From the cell containing the given text, extract its center point as [x, y] coordinate. 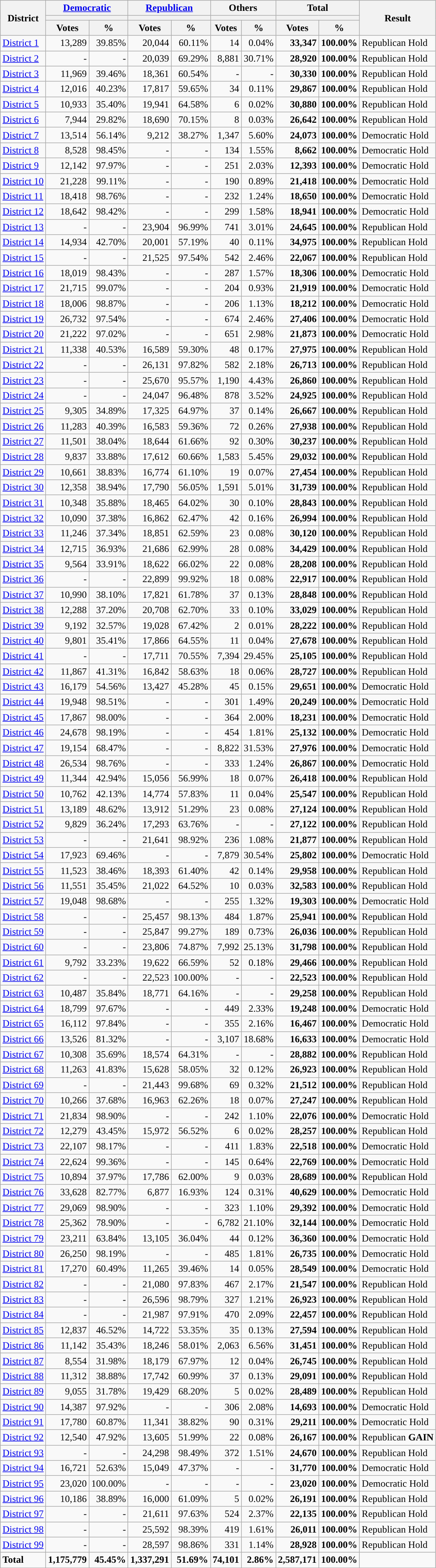
District 43 [23, 687]
64.31% [191, 1054]
24,298 [150, 1453]
449 [226, 1008]
64.55% [191, 640]
7,879 [226, 855]
327 [226, 1299]
18.68% [259, 1039]
District 94 [23, 1468]
60.99% [191, 1376]
20,249 [297, 702]
190 [226, 181]
60.54% [191, 74]
District 3 [23, 74]
12,715 [68, 549]
11,265 [150, 1269]
38.46% [109, 870]
33.88% [109, 457]
1,591 [226, 488]
299 [226, 212]
10,990 [68, 595]
16,721 [68, 1468]
District 36 [23, 579]
12,288 [68, 610]
27,594 [297, 1330]
30.54% [259, 855]
22,457 [297, 1315]
21,641 [150, 840]
37.68% [109, 1100]
15,049 [150, 1468]
11,246 [68, 533]
35.41% [109, 640]
1.08% [259, 840]
31,739 [297, 488]
34,975 [297, 242]
7,992 [226, 947]
32,144 [297, 1223]
11,283 [68, 426]
66.02% [191, 564]
26,167 [297, 1438]
District 72 [23, 1131]
43.45% [109, 1131]
98.51% [109, 702]
31.98% [109, 1361]
35.43% [109, 1345]
29.45% [259, 656]
District 18 [23, 304]
28,549 [297, 1269]
District 58 [23, 917]
27,938 [297, 426]
0.06% [259, 671]
21,987 [150, 1315]
2.08% [259, 1407]
13,912 [150, 809]
District 41 [23, 656]
38.82% [191, 1422]
District 13 [23, 227]
20,044 [150, 43]
31.78% [109, 1391]
District 70 [23, 1100]
34,429 [297, 549]
12,540 [68, 1438]
18,642 [68, 212]
17,711 [150, 656]
35.88% [109, 503]
9,055 [68, 1391]
52 [226, 963]
8,554 [68, 1361]
32.57% [109, 625]
26,667 [297, 411]
District 4 [23, 89]
124 [226, 1192]
District 71 [23, 1116]
1.83% [259, 1146]
30 [226, 503]
40.39% [109, 426]
26,735 [297, 1254]
District 66 [23, 1039]
9,192 [68, 625]
District 37 [23, 595]
15,972 [150, 1131]
35.69% [109, 1054]
33 [226, 610]
2.00% [259, 717]
0.15% [259, 687]
2.98% [259, 334]
District 57 [23, 901]
74,101 [226, 1560]
19 [226, 472]
19,429 [150, 1391]
22,899 [150, 579]
22,769 [297, 1161]
64.02% [191, 503]
0.17% [259, 349]
27,124 [297, 809]
1,175,779 [68, 1560]
District 74 [23, 1161]
27,975 [297, 349]
District 97 [23, 1514]
16,583 [150, 426]
67.42% [191, 625]
30,237 [297, 442]
2.37% [259, 1514]
37.97% [109, 1177]
14,934 [68, 242]
2.18% [259, 365]
21,418 [297, 181]
10,894 [68, 1177]
59.30% [191, 349]
9,564 [68, 564]
28,257 [297, 1131]
28,208 [297, 564]
18,231 [297, 717]
13,427 [150, 687]
32,583 [297, 886]
Result [397, 18]
1,583 [226, 457]
25,362 [68, 1223]
467 [226, 1284]
11,338 [68, 349]
74.87% [191, 947]
0.16% [259, 518]
40 [226, 242]
16,179 [68, 687]
0.93% [259, 288]
District 48 [23, 763]
District 2 [23, 58]
District 67 [23, 1054]
34 [226, 89]
58.05% [191, 1070]
58.63% [191, 671]
District 35 [23, 564]
15,056 [150, 779]
26,596 [150, 1299]
26,418 [297, 779]
674 [226, 319]
12,358 [68, 488]
62.47% [191, 518]
24,925 [297, 395]
District 95 [23, 1483]
District 12 [23, 212]
10,266 [68, 1100]
12,142 [68, 165]
11,263 [68, 1070]
14,693 [297, 1407]
25.13% [259, 947]
10,090 [68, 518]
24,670 [297, 1453]
District 42 [23, 671]
District 20 [23, 334]
26,011 [297, 1529]
District 10 [23, 181]
18,771 [150, 993]
331 [226, 1545]
0.73% [259, 932]
419 [226, 1529]
99.68% [191, 1085]
0.26% [259, 426]
District 28 [23, 457]
8 [226, 120]
17,866 [150, 640]
22,624 [68, 1161]
District 21 [23, 349]
542 [226, 258]
18,799 [68, 1008]
16,467 [297, 1024]
97.67% [109, 1008]
99.36% [109, 1161]
District 73 [23, 1146]
56.99% [191, 779]
6.56% [259, 1345]
14,387 [68, 1407]
29,091 [297, 1376]
18,246 [150, 1345]
251 [226, 165]
District 32 [23, 518]
582 [226, 365]
25,847 [150, 932]
21.10% [259, 1223]
61.10% [191, 472]
District 56 [23, 886]
17,780 [68, 1422]
38.89% [109, 1499]
17,923 [68, 855]
District 85 [23, 1330]
70.55% [191, 656]
204 [226, 288]
22,135 [297, 1514]
26,250 [68, 1254]
28,928 [297, 1545]
81.32% [109, 1039]
District 77 [23, 1208]
99.07% [109, 288]
72 [226, 426]
27,247 [297, 1100]
47.37% [191, 1468]
90 [226, 1422]
18,418 [68, 196]
3.52% [259, 395]
2.86% [259, 1560]
29,032 [297, 457]
37.34% [109, 533]
26,191 [297, 1499]
38.10% [109, 595]
48 [226, 349]
District 92 [23, 1438]
District 1 [23, 43]
26,860 [297, 380]
24,678 [68, 733]
63.84% [109, 1238]
9,801 [68, 640]
District 89 [23, 1391]
District 88 [23, 1376]
25,132 [297, 733]
11,867 [68, 671]
26,534 [68, 763]
53.35% [191, 1330]
18,465 [150, 503]
51.29% [191, 809]
30,120 [297, 533]
21,611 [150, 1514]
36,360 [297, 1238]
18,179 [150, 1361]
98.87% [109, 304]
20,039 [150, 58]
56.14% [109, 135]
16,000 [150, 1499]
60.49% [109, 1269]
98.45% [109, 150]
37.38% [109, 518]
189 [226, 932]
0.32% [259, 1085]
11,142 [68, 1345]
18,306 [297, 273]
26,642 [297, 120]
District 80 [23, 1254]
District 96 [23, 1499]
470 [226, 1315]
45.45% [109, 1560]
District 38 [23, 610]
27,406 [297, 319]
306 [226, 1407]
40.23% [109, 89]
29,258 [297, 993]
21,228 [68, 181]
31,770 [297, 1468]
41.83% [109, 1070]
524 [226, 1514]
61.78% [191, 595]
33,628 [68, 1192]
44 [226, 1238]
51.69% [191, 1560]
29,867 [297, 89]
30,880 [297, 104]
57.83% [191, 794]
4.43% [259, 380]
6,782 [226, 1223]
98.42% [109, 212]
District 81 [23, 1269]
10,308 [68, 1054]
9 [226, 1177]
11,523 [68, 870]
33.23% [109, 963]
0.18% [259, 963]
5.45% [259, 457]
61.40% [191, 870]
District 19 [23, 319]
35 [226, 1330]
1,337,291 [150, 1560]
12,016 [68, 89]
28,843 [297, 503]
145 [226, 1161]
District 47 [23, 748]
40,629 [297, 1192]
69 [226, 1085]
62.00% [191, 1177]
10,762 [68, 794]
287 [226, 273]
878 [226, 395]
33,029 [297, 610]
99.27% [191, 932]
30.71% [259, 58]
Republican GAIN [397, 1438]
9,837 [68, 457]
District 5 [23, 104]
22,917 [297, 579]
35.84% [109, 993]
3,107 [226, 1039]
District 6 [23, 120]
33.91% [109, 564]
60.11% [191, 43]
District 49 [23, 779]
18,019 [68, 273]
26,036 [297, 932]
District 33 [23, 533]
19,622 [150, 963]
13,514 [68, 135]
1.58% [259, 212]
District 9 [23, 165]
16,589 [150, 349]
25,670 [150, 380]
22,107 [68, 1146]
485 [226, 1254]
17,612 [150, 457]
12,279 [68, 1131]
9,305 [68, 411]
38.04% [109, 442]
District 51 [23, 809]
District 45 [23, 717]
62.99% [191, 549]
372 [226, 1453]
21,080 [150, 1284]
0.05% [259, 1269]
District 86 [23, 1345]
42.70% [109, 242]
26,745 [297, 1361]
31,451 [297, 1345]
35.45% [109, 886]
56.52% [191, 1131]
9,829 [68, 824]
District 34 [23, 549]
District 76 [23, 1192]
232 [226, 196]
14,722 [150, 1330]
District 78 [23, 1223]
52.63% [109, 1468]
1.32% [259, 901]
19,048 [68, 901]
364 [226, 717]
98.86% [191, 1545]
District 11 [23, 196]
1.14% [259, 1545]
District 75 [23, 1177]
26,994 [297, 518]
District 62 [23, 978]
11,341 [150, 1422]
39.85% [109, 43]
33,347 [297, 43]
16.93% [191, 1192]
18,361 [150, 74]
District 61 [23, 963]
18,393 [150, 870]
2.03% [259, 165]
District 84 [23, 1315]
District 16 [23, 273]
62.70% [191, 610]
6,877 [150, 1192]
17,817 [150, 89]
28,920 [297, 58]
19,941 [150, 104]
484 [226, 917]
District [23, 18]
21,834 [68, 1116]
64.52% [191, 886]
66.59% [191, 963]
28,727 [297, 671]
District 30 [23, 488]
16,963 [150, 1100]
36.24% [109, 824]
31,798 [297, 947]
97.63% [191, 1514]
7,944 [68, 120]
51.99% [191, 1438]
64.97% [191, 411]
69.29% [191, 58]
1.49% [259, 702]
16,112 [68, 1024]
37.20% [109, 610]
5.01% [259, 488]
28,597 [150, 1545]
42.13% [109, 794]
98.00% [109, 717]
10,348 [68, 503]
19,303 [297, 901]
21,877 [297, 840]
16,774 [150, 472]
82.77% [109, 1192]
31.53% [259, 748]
10,933 [68, 104]
97.92% [109, 1407]
8,881 [226, 58]
District 52 [23, 824]
2,587,171 [297, 1560]
District 29 [23, 472]
20,708 [150, 610]
District 31 [23, 503]
68.20% [191, 1391]
District 25 [23, 411]
651 [226, 334]
District 91 [23, 1422]
District 69 [23, 1085]
District 15 [23, 258]
60.87% [109, 1422]
3.01% [259, 227]
0.89% [259, 181]
29,069 [68, 1208]
16,842 [150, 671]
21,547 [297, 1284]
District 53 [23, 840]
97.02% [109, 334]
99.92% [191, 579]
9,212 [150, 135]
District 90 [23, 1407]
58.01% [191, 1345]
District 59 [23, 932]
17,867 [68, 717]
District 93 [23, 1453]
17,821 [150, 595]
12,393 [297, 165]
District 83 [23, 1299]
0.30% [259, 442]
98.92% [191, 840]
38.88% [109, 1376]
District 23 [23, 380]
District 79 [23, 1238]
17,270 [68, 1269]
57.19% [191, 242]
District 98 [23, 1529]
13,289 [68, 43]
78.90% [109, 1223]
2 [226, 625]
22,067 [297, 258]
97.82% [191, 365]
69.46% [109, 855]
District 68 [23, 1070]
18,644 [150, 442]
741 [226, 227]
17,790 [150, 488]
Democratic [87, 8]
1.57% [259, 273]
29,211 [297, 1422]
26,867 [297, 763]
97.83% [191, 1284]
21,022 [150, 886]
98.49% [191, 1453]
11,312 [68, 1376]
1.61% [259, 1529]
28,222 [297, 625]
59.65% [191, 89]
8,528 [68, 150]
98.43% [109, 273]
District 14 [23, 242]
District 17 [23, 288]
16,633 [297, 1039]
41.31% [109, 671]
District 27 [23, 442]
97.91% [191, 1315]
District 40 [23, 640]
21,525 [150, 258]
28,882 [297, 1054]
333 [226, 763]
16,862 [150, 518]
19,248 [297, 1008]
18,006 [68, 304]
34.89% [109, 411]
27,678 [297, 640]
29,466 [297, 963]
45.28% [191, 687]
36.93% [109, 549]
18,622 [150, 564]
67.97% [191, 1361]
14,774 [150, 794]
27,454 [297, 472]
22,518 [297, 1146]
District 39 [23, 625]
29.82% [109, 120]
1.13% [259, 304]
92 [226, 442]
59.36% [191, 426]
District 60 [23, 947]
45 [226, 687]
17,293 [150, 824]
98.79% [191, 1299]
28,689 [297, 1177]
27,122 [297, 824]
411 [226, 1146]
11,551 [68, 886]
48.62% [109, 809]
26,713 [297, 365]
99.11% [109, 181]
21,919 [297, 288]
36.04% [191, 1238]
64.58% [191, 104]
25,592 [150, 1529]
13,526 [68, 1039]
21,443 [150, 1085]
21,512 [297, 1085]
2,063 [226, 1345]
27,976 [297, 748]
38.83% [109, 472]
8,662 [297, 150]
12 [226, 1361]
18,690 [150, 120]
17,786 [150, 1177]
13,189 [68, 809]
10,186 [68, 1499]
68.47% [109, 748]
2.16% [259, 1024]
28 [226, 549]
96.99% [191, 227]
25,457 [150, 917]
8,822 [226, 748]
70.15% [191, 120]
2.33% [259, 1008]
47.92% [109, 1438]
21,686 [150, 549]
18,574 [150, 1054]
25,802 [297, 855]
236 [226, 840]
2.09% [259, 1315]
98.39% [191, 1529]
35.40% [109, 104]
24,047 [150, 395]
29,958 [297, 870]
28,848 [297, 595]
District 46 [23, 733]
18,941 [297, 212]
5.60% [259, 135]
Republican [169, 8]
23,904 [150, 227]
26,131 [150, 365]
7,394 [226, 656]
0.64% [259, 1161]
9,792 [68, 963]
10,661 [68, 472]
23,806 [150, 947]
98.17% [109, 1146]
1,347 [226, 135]
301 [226, 702]
1,190 [226, 380]
28,489 [297, 1391]
District 7 [23, 135]
29,392 [297, 1208]
26,732 [68, 319]
96.48% [191, 395]
61.66% [191, 442]
17,742 [150, 1376]
District 87 [23, 1361]
242 [226, 1116]
60.66% [191, 457]
1.21% [259, 1299]
12,837 [68, 1330]
District 99 [23, 1545]
0.01% [259, 625]
98.68% [109, 901]
32 [226, 1070]
19,948 [68, 702]
District 22 [23, 365]
1.55% [259, 150]
46.52% [109, 1330]
21,873 [297, 334]
District 64 [23, 1008]
20,001 [150, 242]
19,154 [68, 748]
29,651 [297, 687]
18,851 [150, 533]
40.53% [109, 349]
District 55 [23, 870]
54.56% [109, 687]
13,105 [150, 1238]
62.59% [191, 533]
255 [226, 901]
206 [226, 304]
11,344 [68, 779]
323 [226, 1208]
30,330 [297, 74]
56.05% [191, 488]
64.16% [191, 993]
District 26 [23, 426]
19,028 [150, 625]
22,076 [297, 1116]
42.94% [109, 779]
25,105 [297, 656]
97.97% [109, 165]
23,211 [68, 1238]
18,650 [297, 196]
18,212 [297, 304]
17,325 [150, 411]
13,605 [150, 1438]
District 50 [23, 794]
District 8 [23, 150]
62.26% [191, 1100]
134 [226, 150]
63.76% [191, 824]
97.84% [109, 1024]
Others [243, 8]
95.57% [191, 380]
25,941 [297, 917]
2.17% [259, 1284]
15,628 [150, 1070]
21,715 [68, 288]
1.87% [259, 917]
District 65 [23, 1024]
25,547 [297, 794]
355 [226, 1024]
District 63 [23, 993]
District 44 [23, 702]
11,969 [68, 74]
98.13% [191, 917]
10 [226, 886]
District 54 [23, 855]
1.51% [259, 1453]
11,501 [68, 442]
24,073 [297, 135]
38.27% [191, 135]
24,645 [297, 227]
District 82 [23, 1284]
10,487 [68, 993]
61.09% [191, 1499]
District 24 [23, 395]
454 [226, 733]
38.94% [109, 488]
21,222 [68, 334]
